Locate the cell with the specified text and output its [X, Y] center coordinate. 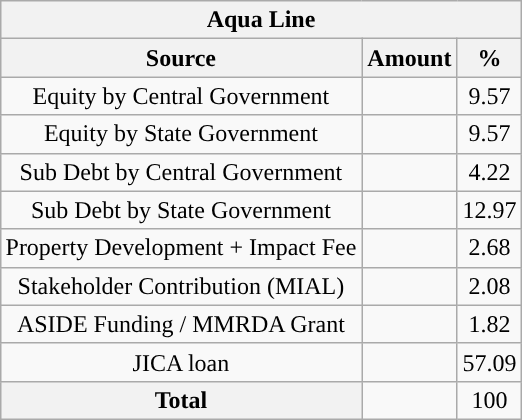
Source [181, 58]
Property Development + Impact Fee [181, 248]
2.08 [490, 286]
100 [490, 400]
4.22 [490, 172]
Sub Debt by Central Government [181, 172]
Equity by Central Government [181, 96]
57.09 [490, 362]
1.82 [490, 324]
% [490, 58]
Amount [410, 58]
2.68 [490, 248]
Aqua Line [261, 20]
JICA loan [181, 362]
Stakeholder Contribution (MIAL) [181, 286]
Sub Debt by State Government [181, 210]
Total [181, 400]
12.97 [490, 210]
ASIDE Funding / MMRDA Grant [181, 324]
Equity by State Government [181, 134]
